Determine the (x, y) coordinate at the center of the cell enclosing the given text.  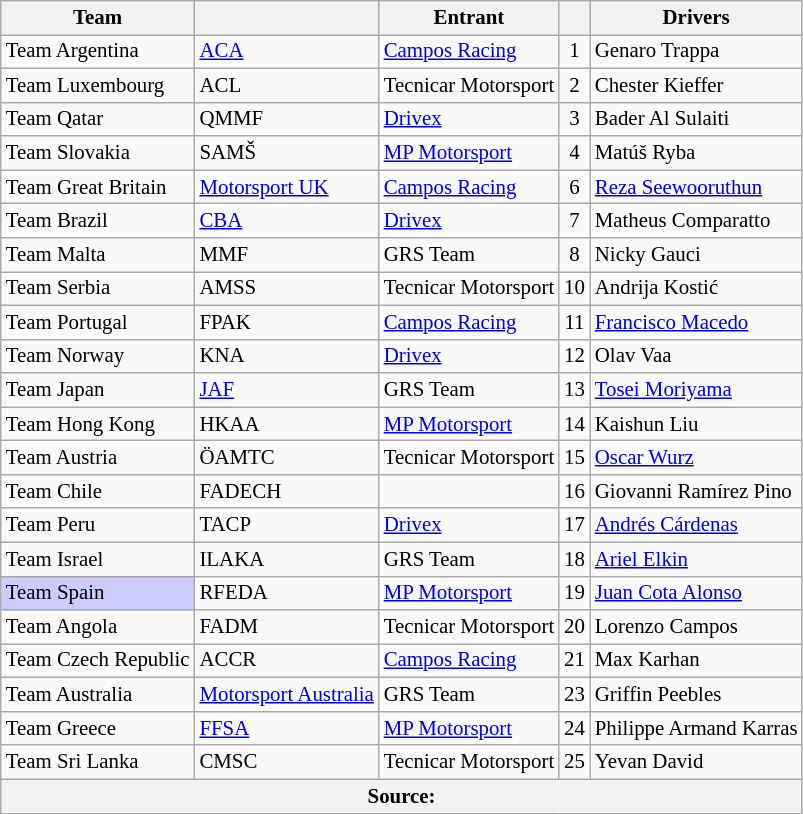
Lorenzo Campos (696, 627)
23 (574, 695)
Francisco Macedo (696, 322)
Juan Cota Alonso (696, 593)
QMMF (286, 119)
Team Spain (98, 593)
Griffin Peebles (696, 695)
TACP (286, 525)
21 (574, 661)
2 (574, 85)
Olav Vaa (696, 356)
FPAK (286, 322)
Kaishun Liu (696, 424)
Bader Al Sulaiti (696, 119)
RFEDA (286, 593)
19 (574, 593)
Andrés Cárdenas (696, 525)
Team Czech Republic (98, 661)
Genaro Trappa (696, 51)
Team Israel (98, 559)
24 (574, 728)
25 (574, 762)
ILAKA (286, 559)
FFSA (286, 728)
16 (574, 491)
Team Peru (98, 525)
Nicky Gauci (696, 255)
Team Portugal (98, 322)
Team Slovakia (98, 153)
AMSS (286, 288)
3 (574, 119)
CMSC (286, 762)
HKAA (286, 424)
18 (574, 559)
Team Luxembourg (98, 85)
8 (574, 255)
Ariel Elkin (696, 559)
Team Great Britain (98, 187)
ACL (286, 85)
MMF (286, 255)
FADM (286, 627)
Andrija Kostić (696, 288)
Team Angola (98, 627)
20 (574, 627)
Team Malta (98, 255)
Team Chile (98, 491)
Team Japan (98, 390)
Team Sri Lanka (98, 762)
Team Austria (98, 458)
Motorsport Australia (286, 695)
Team Brazil (98, 221)
Motorsport UK (286, 187)
Philippe Armand Karras (696, 728)
Reza Seewooruthun (696, 187)
12 (574, 356)
Team (98, 18)
Chester Kieffer (696, 85)
1 (574, 51)
7 (574, 221)
4 (574, 153)
17 (574, 525)
Entrant (469, 18)
Oscar Wurz (696, 458)
FADECH (286, 491)
Team Norway (98, 356)
6 (574, 187)
ACCR (286, 661)
Matheus Comparatto (696, 221)
SAMŠ (286, 153)
10 (574, 288)
13 (574, 390)
Team Australia (98, 695)
Tosei Moriyama (696, 390)
Giovanni Ramírez Pino (696, 491)
Team Qatar (98, 119)
Yevan David (696, 762)
Team Serbia (98, 288)
KNA (286, 356)
ACA (286, 51)
ÖAMTC (286, 458)
CBA (286, 221)
Team Hong Kong (98, 424)
Team Greece (98, 728)
Team Argentina (98, 51)
JAF (286, 390)
15 (574, 458)
Matúš Ryba (696, 153)
Source: (402, 796)
Drivers (696, 18)
Max Karhan (696, 661)
14 (574, 424)
11 (574, 322)
